Return (x, y) of the center of cell containing provided text 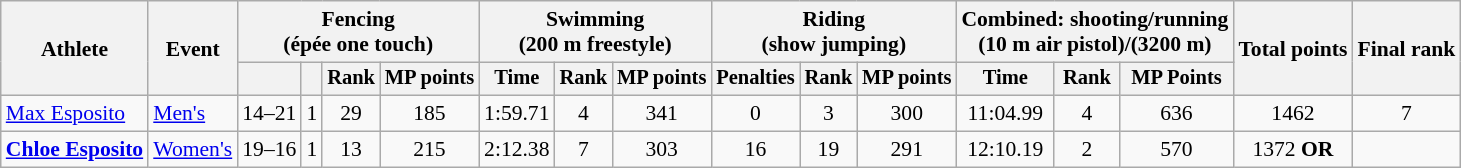
215 (430, 150)
11:04.99 (1005, 114)
16 (755, 150)
3 (829, 114)
14–21 (269, 114)
Max Esposito (74, 114)
Riding(show jumping) (834, 32)
303 (662, 150)
2 (1086, 150)
Fencing(épée one touch) (358, 32)
19–16 (269, 150)
185 (430, 114)
636 (1177, 114)
Total points (1292, 48)
12:10.19 (1005, 150)
19 (829, 150)
MP Points (1177, 79)
570 (1177, 150)
1:59.71 (516, 114)
29 (351, 114)
Athlete (74, 48)
Women's (192, 150)
Swimming(200 m freestyle) (595, 32)
300 (906, 114)
Chloe Esposito (74, 150)
Combined: shooting/running(10 m air pistol)/(3200 m) (1094, 32)
Penalties (755, 79)
341 (662, 114)
13 (351, 150)
291 (906, 150)
Final rank (1406, 48)
1462 (1292, 114)
2:12.38 (516, 150)
1372 OR (1292, 150)
Men's (192, 114)
0 (755, 114)
Event (192, 48)
